Return the [X, Y] coordinate for the center point of the cell that contains the specified text.  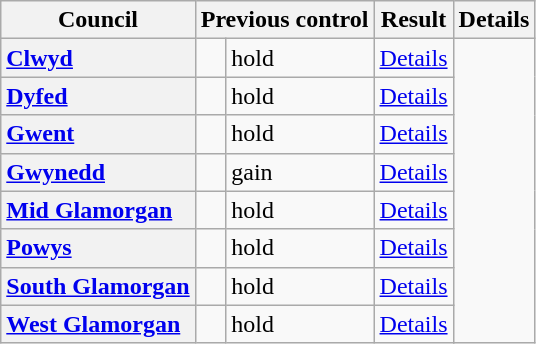
Gwynedd [98, 172]
Result [414, 20]
Dyfed [98, 96]
Council [98, 20]
West Glamorgan [98, 324]
Previous control [284, 20]
gain [300, 172]
Mid Glamorgan [98, 210]
Gwent [98, 134]
South Glamorgan [98, 286]
Powys [98, 248]
Clwyd [98, 58]
